Return the [x, y] coordinate for the center point of the cell that contains the specified text.  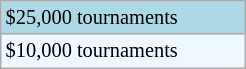
$10,000 tournaments [124, 51]
$25,000 tournaments [124, 17]
